Output the [x, y] coordinate of the center of the cell containing the given text.  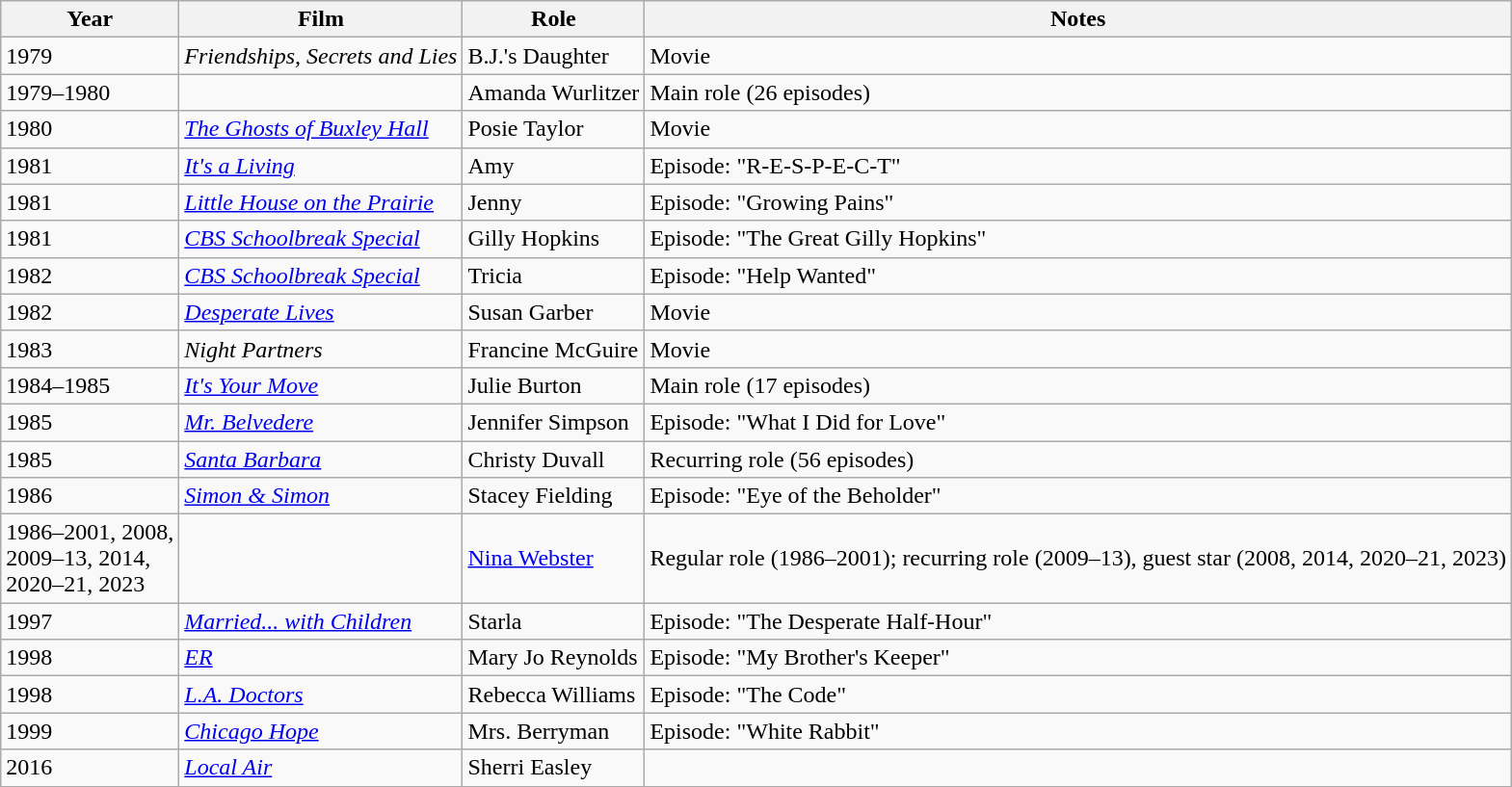
1999 [91, 731]
Gilly Hopkins [553, 239]
Posie Taylor [553, 129]
Main role (26 episodes) [1078, 92]
Episode: "White Rabbit" [1078, 731]
Mary Jo Reynolds [553, 658]
Jenny [553, 202]
Role [553, 19]
Mr. Belvedere [321, 422]
1979–1980 [91, 92]
It's a Living [321, 166]
1986 [91, 496]
Episode: "My Brother's Keeper" [1078, 658]
Film [321, 19]
Starla [553, 621]
It's Your Move [321, 385]
Christy Duvall [553, 459]
ER [321, 658]
Amanda Wurlitzer [553, 92]
Episode: "R-E-S-P-E-C-T" [1078, 166]
Episode: "The Great Gilly Hopkins" [1078, 239]
2016 [91, 768]
Little House on the Prairie [321, 202]
1984–1985 [91, 385]
Nina Webster [553, 559]
Simon & Simon [321, 496]
Rebecca Williams [553, 695]
1997 [91, 621]
Episode: "Eye of the Beholder" [1078, 496]
Episode: "The Code" [1078, 695]
Stacey Fielding [553, 496]
Tricia [553, 275]
Desperate Lives [321, 312]
Recurring role (56 episodes) [1078, 459]
Night Partners [321, 349]
Notes [1078, 19]
Year [91, 19]
The Ghosts of Buxley Hall [321, 129]
Main role (17 episodes) [1078, 385]
Julie Burton [553, 385]
1986–2001, 2008, 2009–13, 2014, 2020–21, 2023 [91, 559]
Mrs. Berryman [553, 731]
Sherri Easley [553, 768]
Episode: "What I Did for Love" [1078, 422]
Local Air [321, 768]
Friendships, Secrets and Lies [321, 56]
1980 [91, 129]
Francine McGuire [553, 349]
Susan Garber [553, 312]
1983 [91, 349]
Married... with Children [321, 621]
Regular role (1986–2001); recurring role (2009–13), guest star (2008, 2014, 2020–21, 2023) [1078, 559]
Amy [553, 166]
Jennifer Simpson [553, 422]
Chicago Hope [321, 731]
1979 [91, 56]
L.A. Doctors [321, 695]
Episode: "Growing Pains" [1078, 202]
Episode: "The Desperate Half-Hour" [1078, 621]
Santa Barbara [321, 459]
B.J.'s Daughter [553, 56]
Episode: "Help Wanted" [1078, 275]
